Output the (x, y) coordinate of the center of the cell containing the given text.  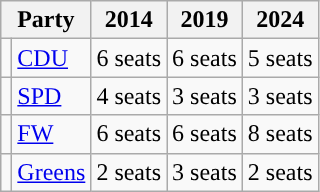
2024 (280, 20)
SPD (52, 96)
4 seats (129, 96)
Party (46, 20)
5 seats (280, 58)
2014 (129, 20)
8 seats (280, 134)
Greens (52, 172)
CDU (52, 58)
FW (52, 134)
2019 (205, 20)
